Provide the [x, y] coordinate of the cell's center where the given text is located.  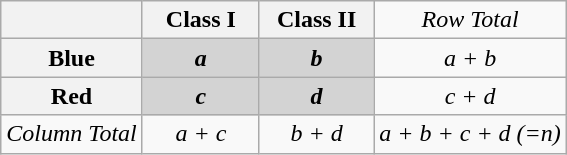
Class II [316, 20]
Row Total [470, 20]
a + b [470, 58]
b [316, 58]
Blue [72, 58]
Red [72, 96]
b + d [316, 134]
Class I [200, 20]
d [316, 96]
c [200, 96]
Column Total [72, 134]
a + c [200, 134]
a + b + c + d (=n) [470, 134]
c + d [470, 96]
a [200, 58]
